Determine the (X, Y) coordinate at the center of the cell enclosing the given text.  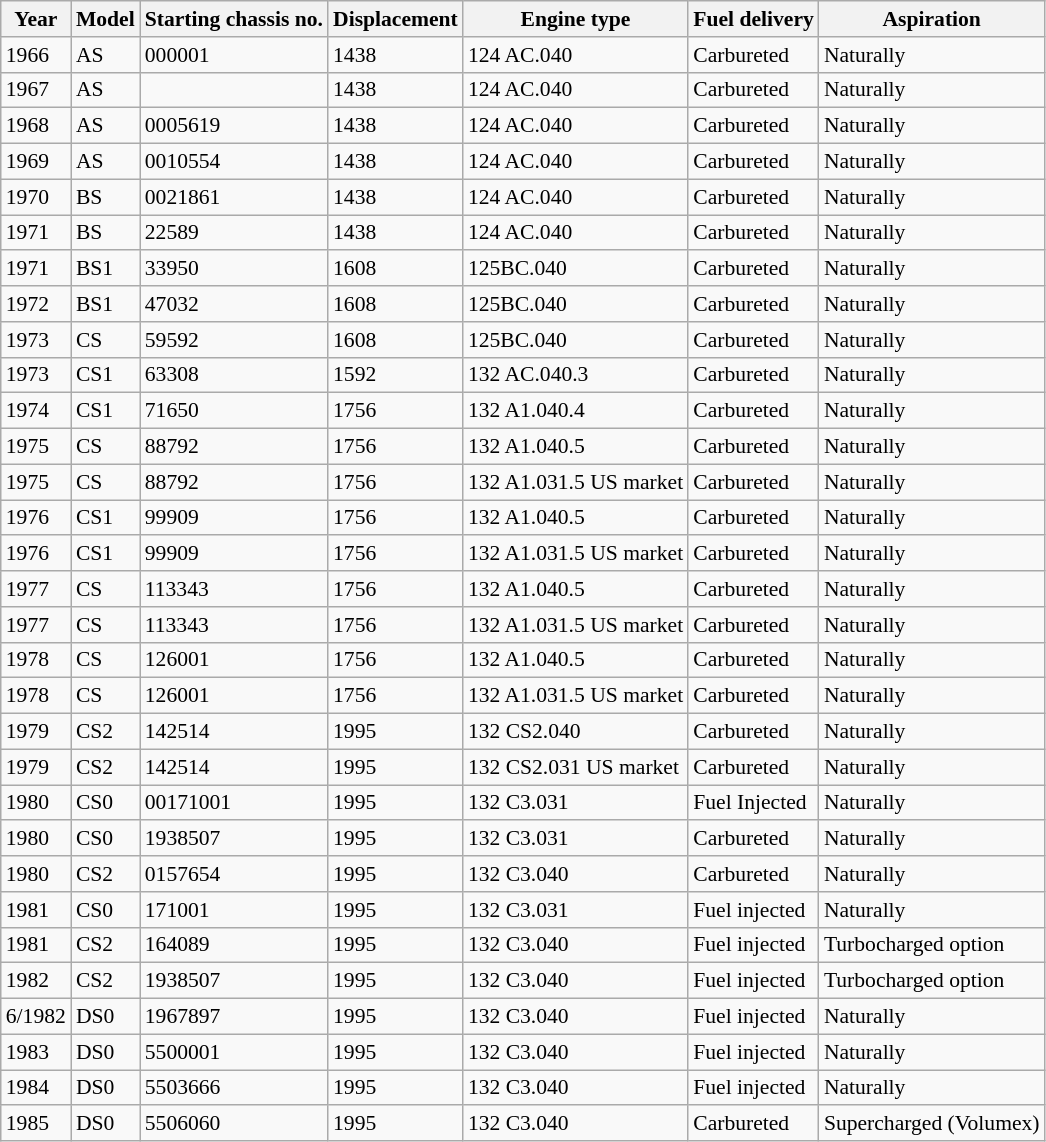
1969 (36, 162)
1984 (36, 1088)
59592 (234, 340)
71650 (234, 411)
22589 (234, 233)
33950 (234, 269)
Model (106, 19)
132 CS2.040 (576, 732)
Fuel Injected (754, 803)
000001 (234, 55)
Engine type (576, 19)
1968 (36, 126)
1967 (36, 90)
1982 (36, 981)
5500001 (234, 1052)
1972 (36, 304)
0157654 (234, 874)
5503666 (234, 1088)
Supercharged (Volumex) (932, 1124)
63308 (234, 375)
0021861 (234, 197)
1985 (36, 1124)
1974 (36, 411)
0010554 (234, 162)
Starting chassis no. (234, 19)
0005619 (234, 126)
47032 (234, 304)
132 CS2.031 US market (576, 767)
1967897 (234, 1017)
132 AC.040.3 (576, 375)
6/1982 (36, 1017)
00171001 (234, 803)
1970 (36, 197)
Aspiration (932, 19)
Displacement (396, 19)
Year (36, 19)
132 A1.040.4 (576, 411)
1592 (396, 375)
1966 (36, 55)
171001 (234, 910)
164089 (234, 945)
1983 (36, 1052)
5506060 (234, 1124)
Fuel delivery (754, 19)
